For the text-containing cell, return its midpoint in [x, y] coordinate format. 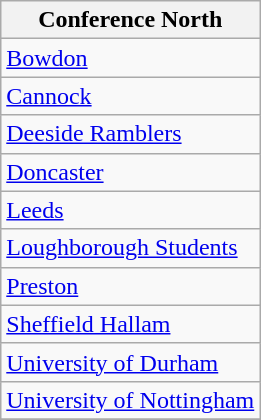
Loughborough Students [130, 248]
Bowdon [130, 58]
University of Nottingham [130, 400]
Leeds [130, 210]
Conference North [130, 20]
Preston [130, 286]
University of Durham [130, 362]
Deeside Ramblers [130, 134]
Doncaster [130, 172]
Cannock [130, 96]
Sheffield Hallam [130, 324]
